Return the [x, y] coordinate for the center point of the cell that contains the specified text.  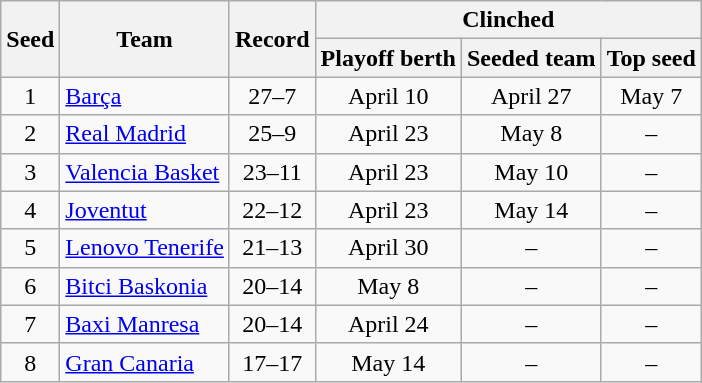
Baxi Manresa [145, 324]
Bitci Baskonia [145, 286]
1 [30, 96]
23–11 [272, 172]
May 10 [531, 172]
Top seed [651, 58]
Seed [30, 39]
Team [145, 39]
25–9 [272, 134]
4 [30, 210]
17–17 [272, 362]
Joventut [145, 210]
Seeded team [531, 58]
April 24 [388, 324]
Clinched [508, 20]
Valencia Basket [145, 172]
6 [30, 286]
Real Madrid [145, 134]
April 10 [388, 96]
Lenovo Tenerife [145, 248]
22–12 [272, 210]
Playoff berth [388, 58]
27–7 [272, 96]
May 7 [651, 96]
Gran Canaria [145, 362]
2 [30, 134]
April 30 [388, 248]
Record [272, 39]
April 27 [531, 96]
3 [30, 172]
21–13 [272, 248]
8 [30, 362]
7 [30, 324]
Barça [145, 96]
5 [30, 248]
